Extract the [X, Y] coordinate from the center of the cell holding the provided text.  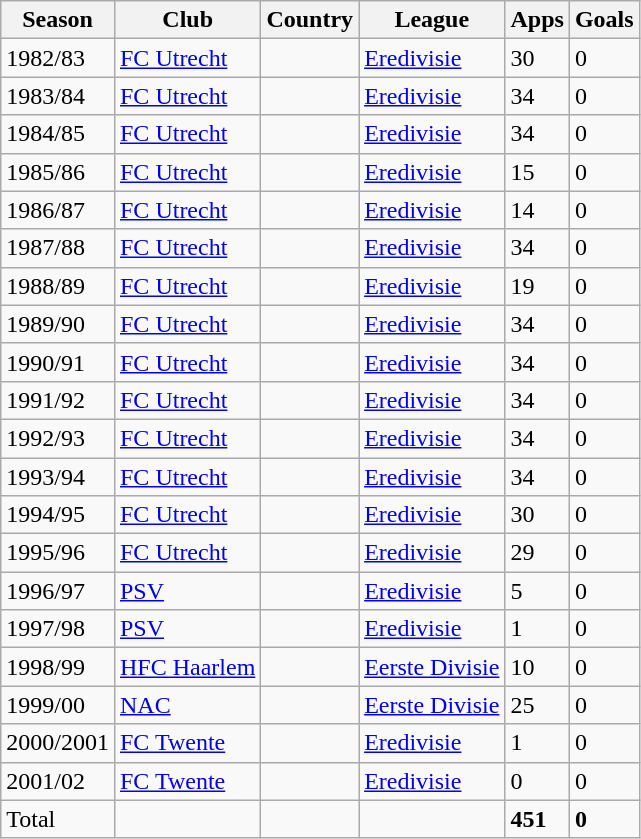
1990/91 [58, 362]
1991/92 [58, 400]
1987/88 [58, 248]
29 [537, 553]
1989/90 [58, 324]
Goals [604, 20]
Total [58, 819]
2001/02 [58, 781]
1992/93 [58, 438]
1984/85 [58, 134]
1983/84 [58, 96]
14 [537, 210]
Season [58, 20]
League [432, 20]
1985/86 [58, 172]
1982/83 [58, 58]
1998/99 [58, 667]
HFC Haarlem [187, 667]
1994/95 [58, 515]
Country [310, 20]
1997/98 [58, 629]
Apps [537, 20]
1986/87 [58, 210]
NAC [187, 705]
10 [537, 667]
25 [537, 705]
451 [537, 819]
Club [187, 20]
1988/89 [58, 286]
1999/00 [58, 705]
5 [537, 591]
1996/97 [58, 591]
1995/96 [58, 553]
15 [537, 172]
1993/94 [58, 477]
2000/2001 [58, 743]
19 [537, 286]
